Capture the cell that displays the provided text and extract its [X, Y] central coordinate. 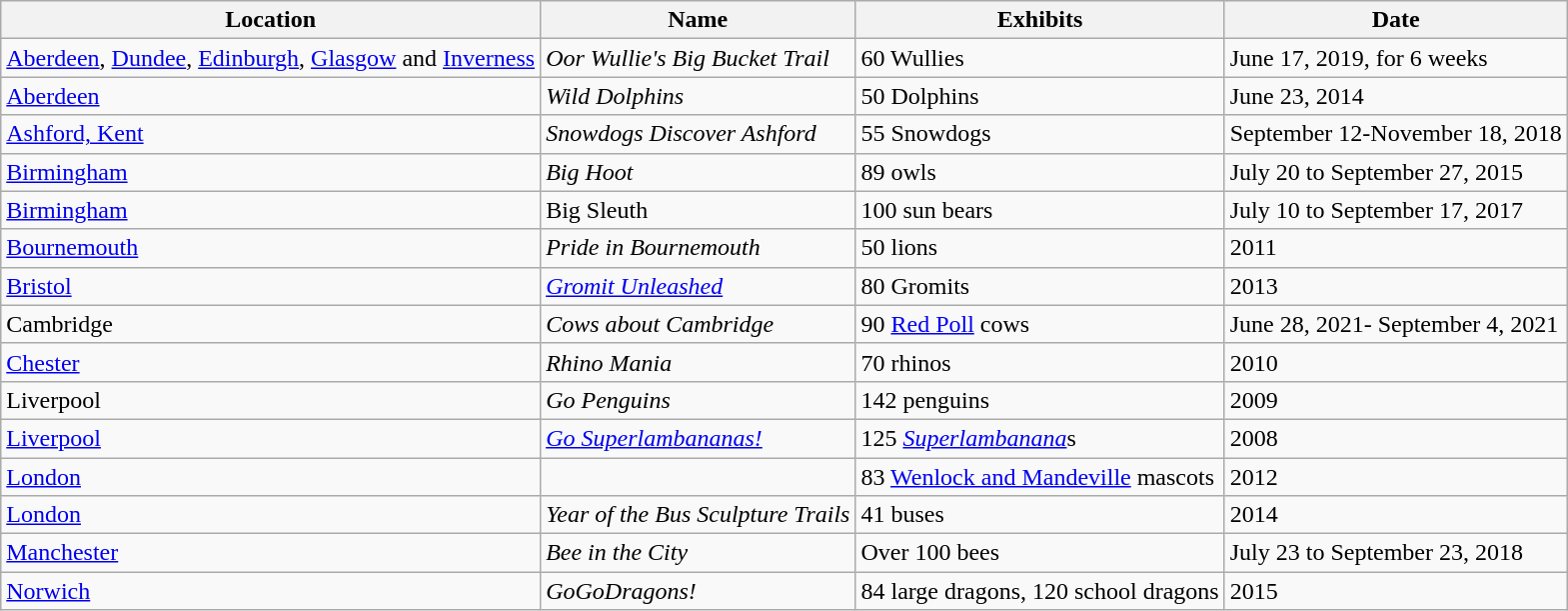
Big Hoot [698, 172]
Bristol [271, 286]
Bee in the City [698, 553]
Aberdeen, Dundee, Edinburgh, Glasgow and Inverness [271, 58]
80 Gromits [1039, 286]
60 Wullies [1039, 58]
Norwich [271, 591]
100 sun bears [1039, 210]
Aberdeen [271, 96]
July 20 to September 27, 2015 [1395, 172]
June 23, 2014 [1395, 96]
June 17, 2019, for 6 weeks [1395, 58]
2013 [1395, 286]
142 penguins [1039, 400]
83 Wenlock and Mandeville mascots [1039, 477]
89 owls [1039, 172]
50 lions [1039, 248]
September 12-November 18, 2018 [1395, 134]
2015 [1395, 591]
Location [271, 20]
55 Snowdogs [1039, 134]
June 28, 2021- September 4, 2021 [1395, 324]
GoGoDragons! [698, 591]
Chester [271, 362]
July 10 to September 17, 2017 [1395, 210]
2011 [1395, 248]
50 Dolphins [1039, 96]
Gromit Unleashed [698, 286]
Go Penguins [698, 400]
Big Sleuth [698, 210]
July 23 to September 23, 2018 [1395, 553]
90 Red Poll cows [1039, 324]
2014 [1395, 515]
Go Superlambananas! [698, 438]
Exhibits [1039, 20]
Bournemouth [271, 248]
Oor Wullie's Big Bucket Trail [698, 58]
Cambridge [271, 324]
41 buses [1039, 515]
2010 [1395, 362]
2008 [1395, 438]
Rhino Mania [698, 362]
Manchester [271, 553]
Snowdogs Discover Ashford [698, 134]
Wild Dolphins [698, 96]
2012 [1395, 477]
Date [1395, 20]
Pride in Bournemouth [698, 248]
125 Superlambananas [1039, 438]
Cows about Cambridge [698, 324]
Name [698, 20]
Year of the Bus Sculpture Trails [698, 515]
Over 100 bees [1039, 553]
70 rhinos [1039, 362]
84 large dragons, 120 school dragons [1039, 591]
2009 [1395, 400]
Ashford, Kent [271, 134]
